Pinpoint the cell where the given text exists, returning its (X, Y) midpoint coordinate. 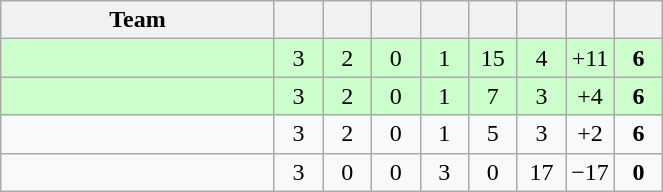
7 (494, 96)
+4 (590, 96)
Team (138, 20)
15 (494, 58)
−17 (590, 172)
+2 (590, 134)
4 (542, 58)
5 (494, 134)
17 (542, 172)
+11 (590, 58)
